Capture the cell that displays the provided text and extract its (x, y) central coordinate. 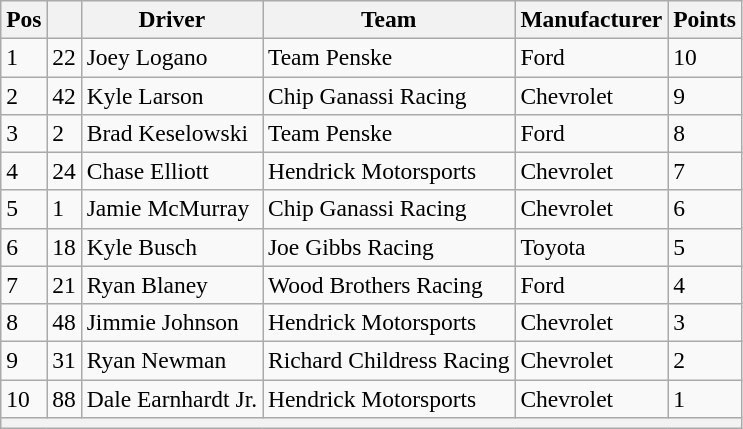
Joey Logano (172, 57)
21 (64, 285)
Chase Elliott (172, 171)
42 (64, 95)
Jamie McMurray (172, 209)
Ryan Blaney (172, 285)
Dale Earnhardt Jr. (172, 398)
Manufacturer (592, 19)
24 (64, 171)
18 (64, 247)
Kyle Larson (172, 95)
31 (64, 360)
88 (64, 398)
Points (705, 19)
Wood Brothers Racing (389, 285)
Team (389, 19)
Joe Gibbs Racing (389, 247)
Jimmie Johnson (172, 322)
Toyota (592, 247)
Driver (172, 19)
48 (64, 322)
22 (64, 57)
Brad Keselowski (172, 133)
Richard Childress Racing (389, 360)
Kyle Busch (172, 247)
Pos (24, 19)
Ryan Newman (172, 360)
